For the text-containing cell, return its midpoint in (x, y) coordinate format. 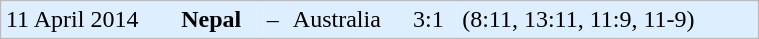
Nepal (220, 20)
Australia (348, 20)
– (275, 20)
(8:11, 13:11, 11:9, 11-9) (608, 20)
3:1 (432, 20)
11 April 2014 (90, 20)
